Output the (x, y) coordinate of the center of the cell containing the given text.  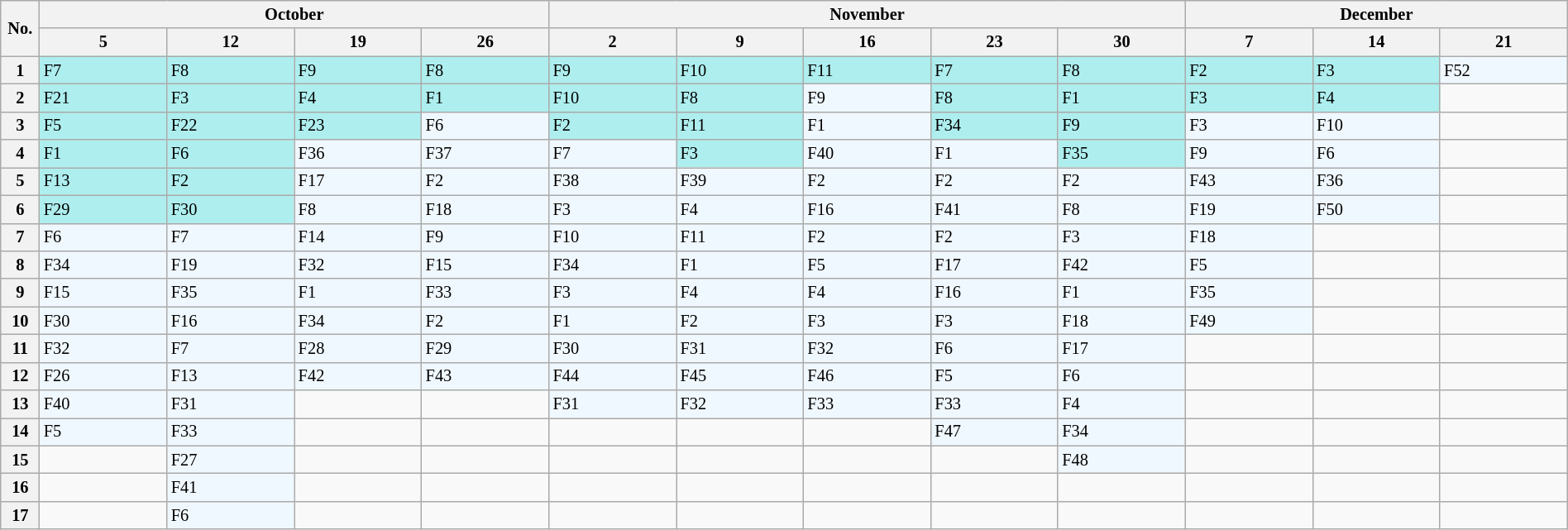
F39 (740, 181)
F21 (103, 98)
1 (20, 70)
10 (20, 321)
F47 (994, 432)
November (868, 14)
F46 (868, 376)
11 (20, 348)
F28 (358, 348)
F23 (358, 126)
13 (20, 404)
23 (994, 42)
F26 (103, 376)
6 (20, 209)
17 (20, 515)
F38 (613, 181)
F14 (358, 237)
F48 (1121, 460)
F52 (1503, 70)
No. (20, 28)
4 (20, 154)
3 (20, 126)
19 (358, 42)
F27 (231, 460)
F22 (231, 126)
26 (485, 42)
8 (20, 265)
F50 (1376, 209)
F45 (740, 376)
F37 (485, 154)
October (294, 14)
15 (20, 460)
30 (1121, 42)
F44 (613, 376)
21 (1503, 42)
F49 (1249, 321)
December (1376, 14)
